Extract the (x, y) coordinate from the center of the cell holding the provided text.  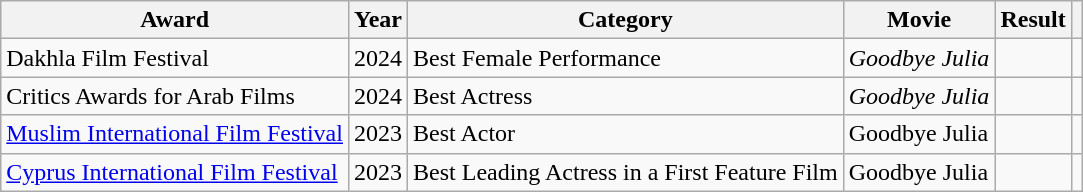
Result (1033, 20)
Year (378, 20)
Cyprus International Film Festival (175, 172)
Critics Awards for Arab Films (175, 96)
Best Female Performance (626, 58)
Muslim International Film Festival (175, 134)
Best Leading Actress in a First Feature Film (626, 172)
Best Actress (626, 96)
Award (175, 20)
Category (626, 20)
Best Actor (626, 134)
Movie (919, 20)
Dakhla Film Festival (175, 58)
